Detect which cell encompasses the target text, then output its [X, Y] center coordinate. 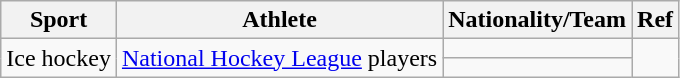
National Hockey League players [279, 58]
Ref [656, 20]
Nationality/Team [538, 20]
Sport [59, 20]
Ice hockey [59, 58]
Athlete [279, 20]
